Return the (X, Y) coordinate for the center point of the cell that contains the specified text.  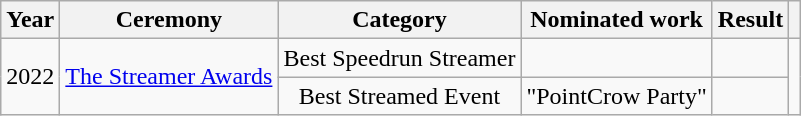
2022 (30, 77)
Result (750, 20)
The Streamer Awards (169, 77)
Best Streamed Event (400, 96)
"PointCrow Party" (616, 96)
Category (400, 20)
Nominated work (616, 20)
Best Speedrun Streamer (400, 58)
Ceremony (169, 20)
Year (30, 20)
